Locate the cell with the specified text and output its [x, y] center coordinate. 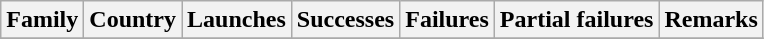
Family [42, 20]
Successes [345, 20]
Failures [448, 20]
Remarks [711, 20]
Country [133, 20]
Launches [237, 20]
Partial failures [576, 20]
